Search for the cell housing the specified text and yield its [x, y] center coordinate. 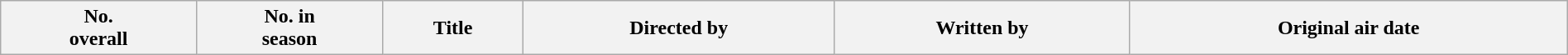
No. inseason [289, 28]
No.overall [99, 28]
Original air date [1348, 28]
Written by [982, 28]
Title [453, 28]
Directed by [678, 28]
